Determine the [X, Y] coordinate at the center of the cell enclosing the given text.  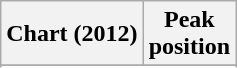
Peakposition [189, 34]
Chart (2012) [72, 34]
